Output the [X, Y] coordinate of the center of the cell containing the given text.  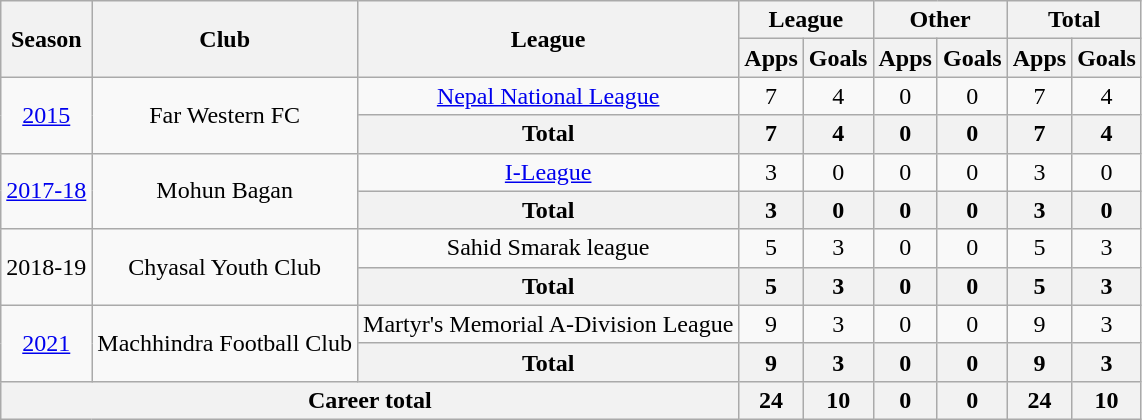
Far Western FC [225, 115]
Machhindra Football Club [225, 343]
I-League [548, 172]
2015 [46, 115]
Mohun Bagan [225, 191]
Sahid Smarak league [548, 248]
Nepal National League [548, 96]
Other [940, 20]
2018-19 [46, 267]
Career total [370, 400]
Season [46, 39]
2017-18 [46, 191]
2021 [46, 343]
Martyr's Memorial A-Division League [548, 324]
Chyasal Youth Club [225, 267]
Club [225, 39]
